Extract the (x, y) coordinate from the center of the cell holding the provided text.  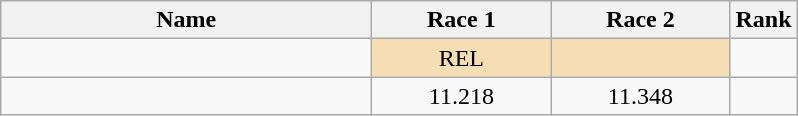
11.218 (462, 96)
Rank (764, 20)
REL (462, 58)
Race 1 (462, 20)
Name (186, 20)
11.348 (640, 96)
Race 2 (640, 20)
